Extract the (X, Y) coordinate from the center of the cell holding the provided text.  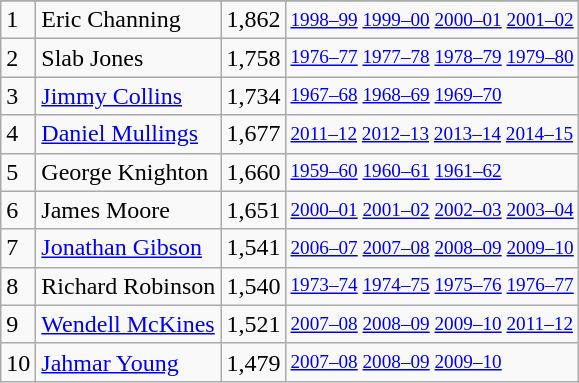
James Moore (128, 210)
Jonathan Gibson (128, 248)
1998–99 1999–00 2000–01 2001–02 (432, 20)
Daniel Mullings (128, 134)
1,479 (254, 362)
1 (18, 20)
1959–60 1960–61 1961–62 (432, 172)
2006–07 2007–08 2008–09 2009–10 (432, 248)
1,540 (254, 286)
8 (18, 286)
1976–77 1977–78 1978–79 1979–80 (432, 58)
9 (18, 324)
7 (18, 248)
6 (18, 210)
4 (18, 134)
1,521 (254, 324)
5 (18, 172)
George Knighton (128, 172)
2011–12 2012–13 2013–14 2014–15 (432, 134)
1,758 (254, 58)
1,862 (254, 20)
1,660 (254, 172)
Eric Channing (128, 20)
2000–01 2001–02 2002–03 2003–04 (432, 210)
1,734 (254, 96)
1973–74 1974–75 1975–76 1976–77 (432, 286)
1,541 (254, 248)
1967–68 1968–69 1969–70 (432, 96)
1,651 (254, 210)
Jahmar Young (128, 362)
1,677 (254, 134)
Jimmy Collins (128, 96)
3 (18, 96)
2007–08 2008–09 2009–10 2011–12 (432, 324)
Slab Jones (128, 58)
Wendell McKines (128, 324)
2 (18, 58)
2007–08 2008–09 2009–10 (432, 362)
Richard Robinson (128, 286)
10 (18, 362)
